Extract the (X, Y) coordinate from the center of the cell holding the provided text.  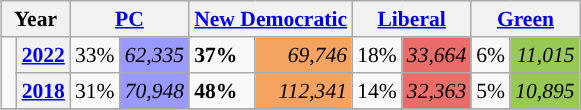
2018 (44, 91)
112,341 (304, 91)
2022 (44, 55)
69,746 (304, 55)
33% (95, 55)
70,948 (154, 91)
62,335 (154, 55)
Green (525, 19)
New Democratic (270, 19)
33,664 (436, 55)
5% (490, 91)
48% (222, 91)
18% (377, 55)
10,895 (544, 91)
Year (36, 19)
Liberal (412, 19)
6% (490, 55)
31% (95, 91)
37% (222, 55)
PC (130, 19)
32,363 (436, 91)
11,015 (544, 55)
14% (377, 91)
